From the cell containing the given text, extract its center point as [x, y] coordinate. 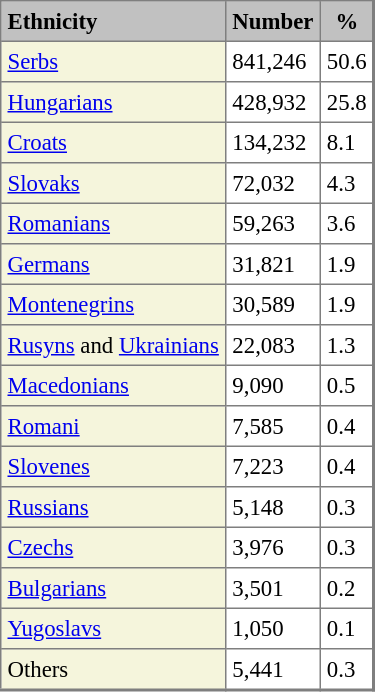
5,441 [273, 670]
841,246 [273, 61]
Slovenes [114, 466]
7,223 [273, 466]
5,148 [273, 507]
0.5 [347, 385]
Yugoslavs [114, 628]
30,589 [273, 304]
Slovaks [114, 183]
9,090 [273, 385]
0.2 [347, 588]
Russians [114, 507]
Macedonians [114, 385]
Czechs [114, 547]
428,932 [273, 102]
Number [273, 21]
8.1 [347, 142]
3,976 [273, 547]
59,263 [273, 223]
3.6 [347, 223]
25.8 [347, 102]
% [347, 21]
Romanians [114, 223]
1,050 [273, 628]
Montenegrins [114, 304]
134,232 [273, 142]
Rusyns and Ukrainians [114, 345]
72,032 [273, 183]
4.3 [347, 183]
Germans [114, 264]
Croats [114, 142]
3,501 [273, 588]
0.1 [347, 628]
7,585 [273, 426]
22,083 [273, 345]
Ethnicity [114, 21]
50.6 [347, 61]
Serbs [114, 61]
1.3 [347, 345]
Bulgarians [114, 588]
Romani [114, 426]
31,821 [273, 264]
Hungarians [114, 102]
Others [114, 670]
